Return [x, y] of the center of cell containing provided text 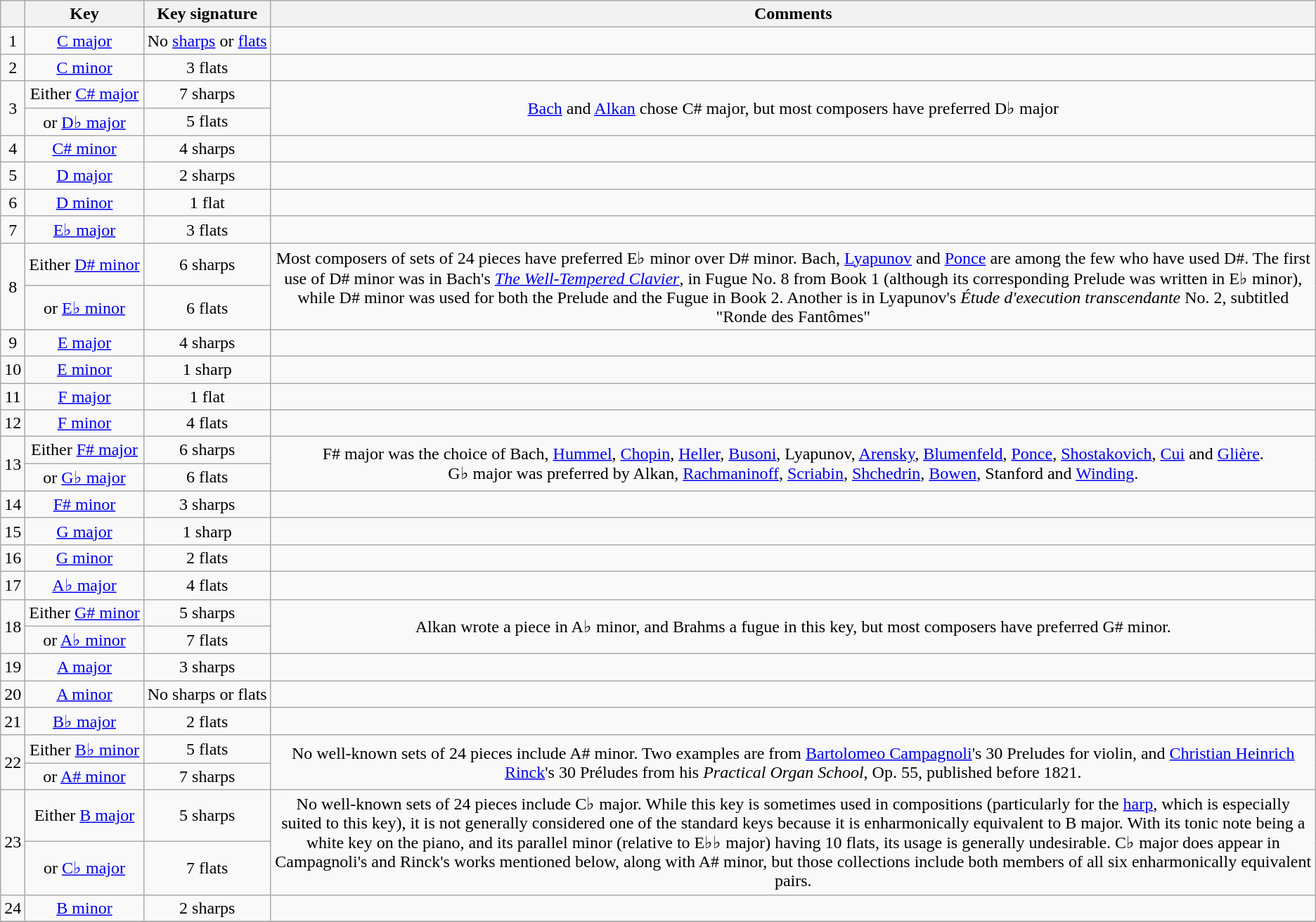
2 [13, 68]
9 [13, 342]
20 [13, 694]
D minor [84, 203]
E major [84, 342]
A♭ major [84, 585]
D major [84, 176]
Bach and Alkan chose C# major, but most composers have preferred D♭ major [793, 108]
B♭ major [84, 722]
15 [13, 531]
6 [13, 203]
A major [84, 667]
Alkan wrote a piece in A♭ minor, and Brahms a fugue in this key, but most composers have preferred G# minor. [793, 627]
F minor [84, 423]
Comments [793, 14]
3 [13, 108]
16 [13, 558]
10 [13, 369]
13 [13, 464]
A minor [84, 694]
E♭ major [84, 230]
E minor [84, 369]
7 [13, 230]
Key [84, 14]
Either B♭ minor [84, 749]
C# minor [84, 149]
B minor [84, 908]
or C♭ major [84, 868]
C minor [84, 68]
F# minor [84, 504]
Key signature [207, 14]
17 [13, 585]
18 [13, 627]
or G♭ major [84, 478]
or A♭ minor [84, 640]
22 [13, 762]
F major [84, 396]
11 [13, 396]
or D♭ major [84, 122]
24 [13, 908]
8 [13, 286]
Either B major [84, 816]
Either C# major [84, 94]
5 [13, 176]
19 [13, 667]
14 [13, 504]
G major [84, 531]
1 [13, 41]
Either D# minor [84, 264]
G minor [84, 558]
4 [13, 149]
or A# minor [84, 776]
Either G# minor [84, 613]
or E♭ minor [84, 307]
C major [84, 41]
12 [13, 423]
23 [13, 843]
Either F# major [84, 450]
21 [13, 722]
